Capture the cell that displays the provided text and extract its [x, y] central coordinate. 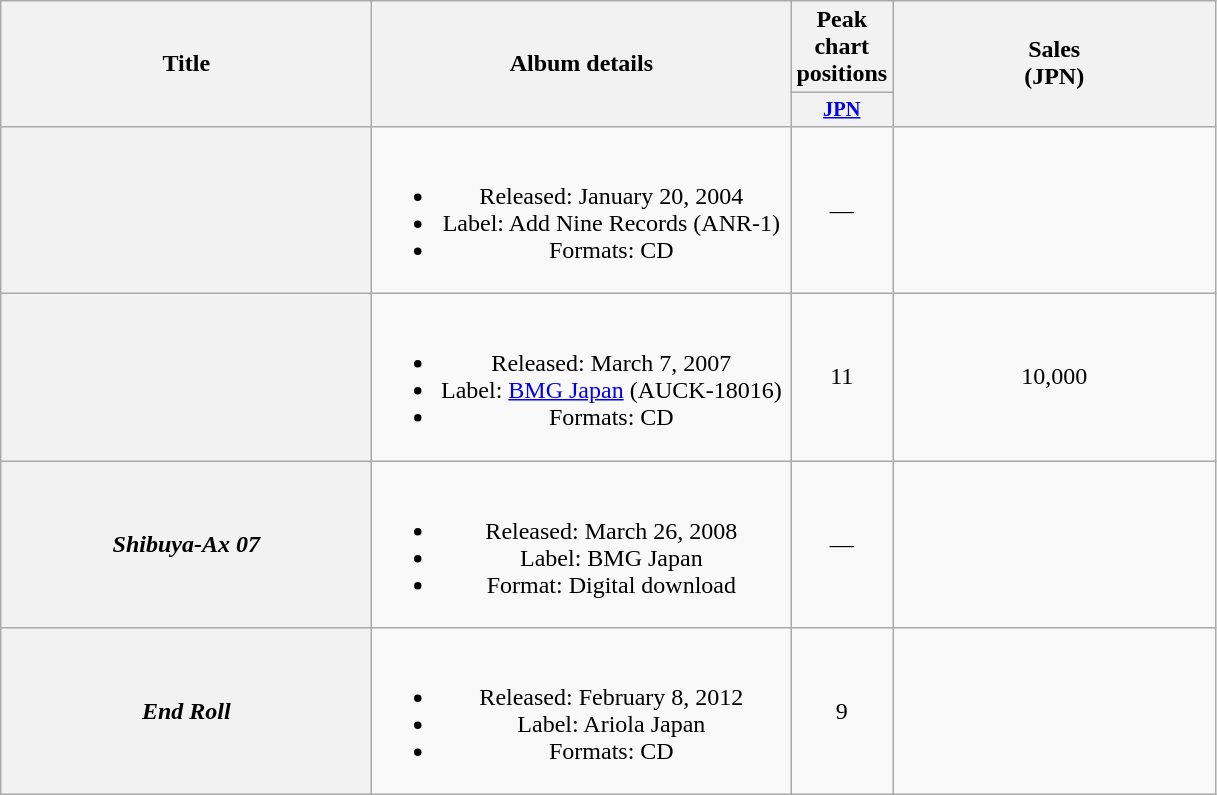
Released: March 26, 2008Label: BMG JapanFormat: Digital download [582, 544]
11 [842, 378]
10,000 [1054, 378]
Title [186, 64]
Sales(JPN) [1054, 64]
Shibuya-Ax 07 [186, 544]
9 [842, 712]
JPN [842, 110]
End Roll [186, 712]
Peak chart positions [842, 47]
Album details [582, 64]
Released: January 20, 2004Label: Add Nine Records (ANR-1)Formats: CD [582, 210]
Released: February 8, 2012Label: Ariola JapanFormats: CD [582, 712]
Released: March 7, 2007Label: BMG Japan (AUCK-18016)Formats: CD [582, 378]
